For the text-containing cell, return its midpoint in (x, y) coordinate format. 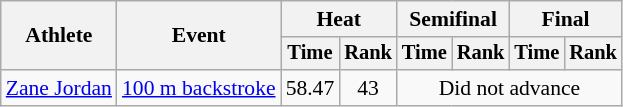
43 (368, 88)
100 m backstroke (199, 88)
Event (199, 36)
58.47 (310, 88)
Zane Jordan (59, 88)
Semifinal (453, 19)
Heat (339, 19)
Did not advance (510, 88)
Athlete (59, 36)
Final (565, 19)
